Return the (X, Y) coordinate for the center point of the cell that contains the specified text.  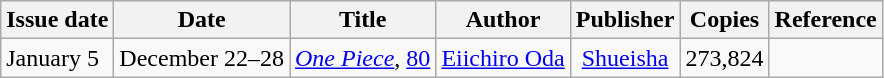
January 5 (58, 58)
December 22–28 (202, 58)
Reference (826, 20)
Eiichiro Oda (503, 58)
Shueisha (625, 58)
Copies (724, 20)
Issue date (58, 20)
Author (503, 20)
273,824 (724, 58)
One Piece, 80 (363, 58)
Publisher (625, 20)
Date (202, 20)
Title (363, 20)
